For the text-containing cell, return its midpoint in (x, y) coordinate format. 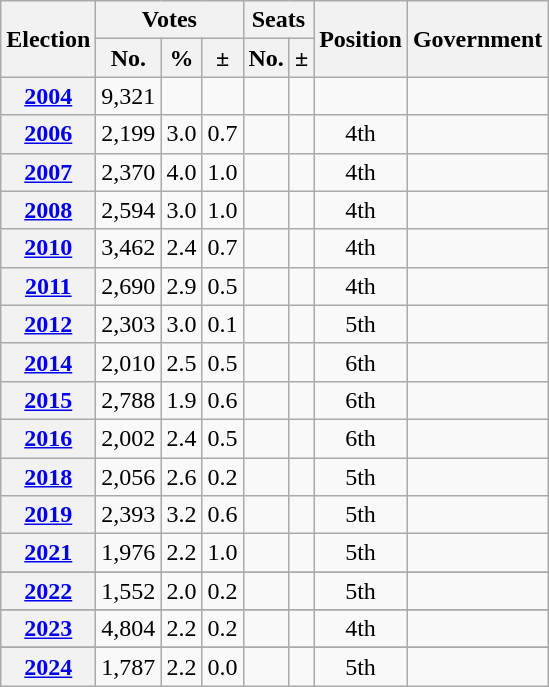
2,002 (128, 438)
2024 (48, 667)
2015 (48, 400)
2022 (48, 591)
2012 (48, 324)
Position (361, 39)
2016 (48, 438)
2021 (48, 553)
2010 (48, 248)
% (182, 58)
Government (477, 39)
2007 (48, 172)
0.0 (222, 667)
2006 (48, 134)
2014 (48, 362)
2.5 (182, 362)
2.0 (182, 591)
3.2 (182, 515)
2004 (48, 96)
2,788 (128, 400)
Election (48, 39)
3,462 (128, 248)
2018 (48, 477)
4,804 (128, 629)
2011 (48, 286)
2,370 (128, 172)
2.6 (182, 477)
1,976 (128, 553)
1,787 (128, 667)
2,393 (128, 515)
2008 (48, 210)
0.1 (222, 324)
2.9 (182, 286)
4.0 (182, 172)
2,010 (128, 362)
2,303 (128, 324)
2023 (48, 629)
Seats (278, 20)
9,321 (128, 96)
2,690 (128, 286)
2,594 (128, 210)
1,552 (128, 591)
2019 (48, 515)
2,056 (128, 477)
Votes (170, 20)
2,199 (128, 134)
1.9 (182, 400)
